Capture the cell that displays the provided text and extract its (x, y) central coordinate. 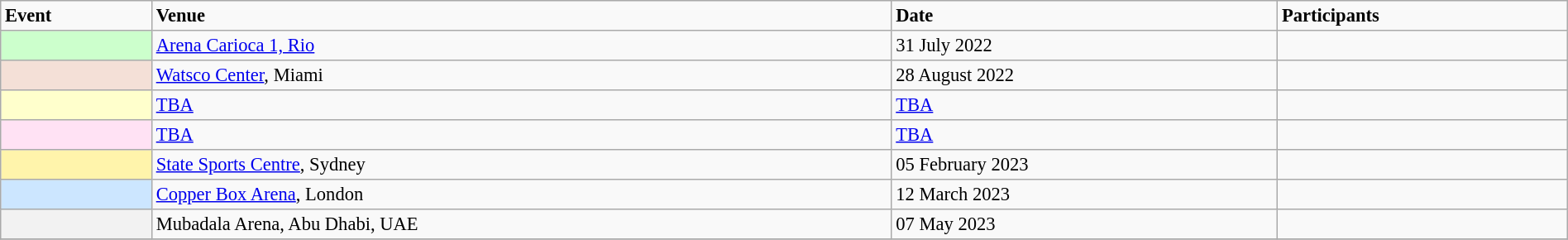
Date (1085, 16)
07 May 2023 (1085, 224)
28 August 2022 (1085, 75)
05 February 2023 (1085, 165)
Venue (521, 16)
Event (76, 16)
Watsco Center, Miami (521, 75)
State Sports Centre, Sydney (521, 165)
12 March 2023 (1085, 194)
Arena Carioca 1, Rio (521, 46)
31 July 2022 (1085, 46)
Participants (1422, 16)
Mubadala Arena, Abu Dhabi, UAE (521, 224)
Copper Box Arena, London (521, 194)
